Determine the (x, y) coordinate at the center of the cell enclosing the given text.  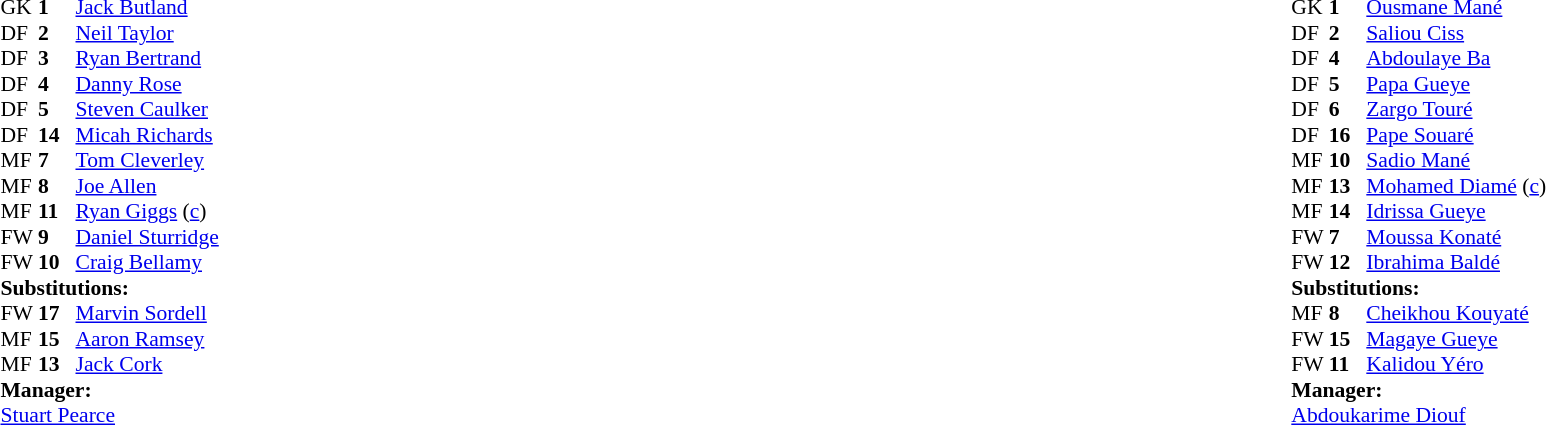
Zargo Touré (1456, 109)
Cheikhou Kouyaté (1456, 313)
Abdoulaye Ba (1456, 59)
Papa Gueye (1456, 84)
Pape Souaré (1456, 135)
Moussa Konaté (1456, 237)
Ibrahima Baldé (1456, 263)
Steven Caulker (148, 109)
Jack Cork (148, 365)
Sadio Mané (1456, 161)
Mohamed Diamé (c) (1456, 186)
Aaron Ramsey (148, 339)
Danny Rose (148, 84)
Marvin Sordell (148, 313)
Craig Bellamy (148, 263)
Neil Taylor (148, 33)
Idrissa Gueye (1456, 211)
Ryan Giggs (c) (148, 211)
6 (1348, 109)
3 (57, 59)
12 (1348, 263)
Micah Richards (148, 135)
17 (57, 313)
Saliou Ciss (1456, 33)
Joe Allen (148, 186)
Ryan Bertrand (148, 59)
16 (1348, 135)
Tom Cleverley (148, 161)
Magaye Gueye (1456, 339)
9 (57, 237)
Daniel Sturridge (148, 237)
Kalidou Yéro (1456, 365)
